Return (x, y) of the center of cell containing provided text 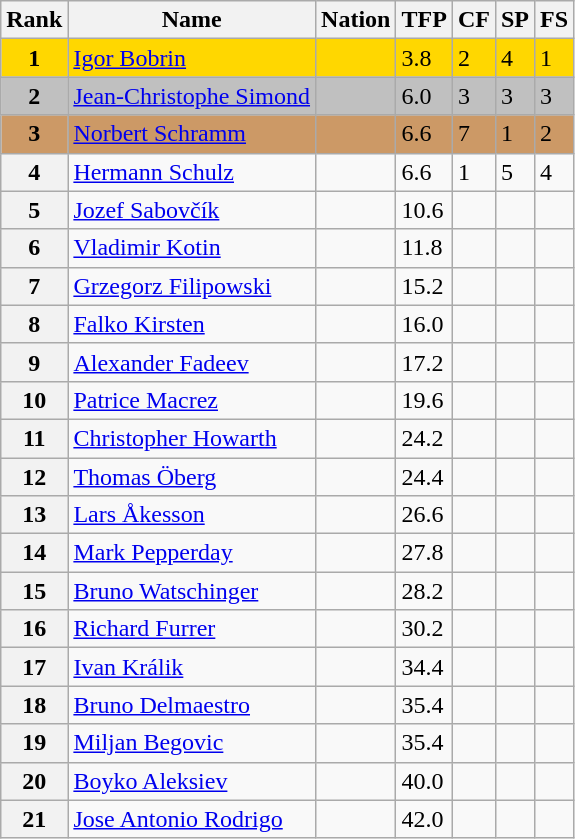
17 (34, 667)
15.2 (424, 286)
Jozef Sabovčík (192, 210)
Name (192, 20)
16 (34, 629)
3.8 (424, 58)
10 (34, 400)
Patrice Macrez (192, 400)
Christopher Howarth (192, 438)
Alexander Fadeev (192, 362)
Grzegorz Filipowski (192, 286)
10.6 (424, 210)
40.0 (424, 781)
Boyko Aleksiev (192, 781)
Rank (34, 20)
Igor Bobrin (192, 58)
24.4 (424, 477)
Miljan Begovic (192, 743)
TFP (424, 20)
17.2 (424, 362)
16.0 (424, 324)
20 (34, 781)
Jean-Christophe Simond (192, 96)
Ivan Králik (192, 667)
Norbert Schramm (192, 134)
12 (34, 477)
Jose Antonio Rodrigo (192, 819)
28.2 (424, 591)
8 (34, 324)
6.0 (424, 96)
Lars Åkesson (192, 515)
34.4 (424, 667)
15 (34, 591)
Hermann Schulz (192, 172)
30.2 (424, 629)
SP (514, 20)
42.0 (424, 819)
26.6 (424, 515)
27.8 (424, 553)
Mark Pepperday (192, 553)
21 (34, 819)
CF (474, 20)
11 (34, 438)
Vladimir Kotin (192, 248)
9 (34, 362)
Thomas Öberg (192, 477)
18 (34, 705)
11.8 (424, 248)
Falko Kirsten (192, 324)
13 (34, 515)
Bruno Delmaestro (192, 705)
6 (34, 248)
19 (34, 743)
24.2 (424, 438)
Richard Furrer (192, 629)
19.6 (424, 400)
Nation (356, 20)
Bruno Watschinger (192, 591)
14 (34, 553)
FS (554, 20)
